Pinpoint the cell where the given text exists, returning its [X, Y] midpoint coordinate. 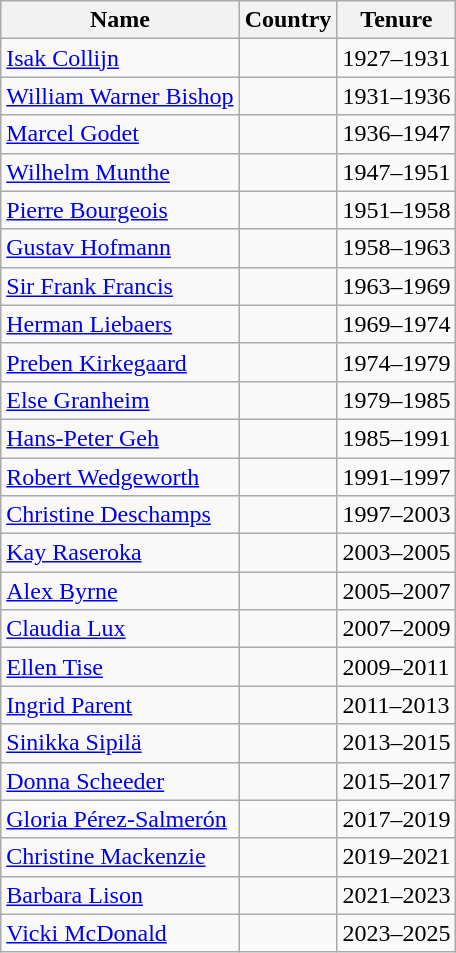
Gloria Pérez-Salmerón [120, 819]
2003–2005 [396, 553]
Herman Liebaers [120, 324]
Tenure [396, 20]
2021–2023 [396, 895]
Vicki McDonald [120, 933]
Wilhelm Munthe [120, 172]
Gustav Hofmann [120, 248]
2017–2019 [396, 819]
Preben Kirkegaard [120, 362]
1951–1958 [396, 210]
1947–1951 [396, 172]
Pierre Bourgeois [120, 210]
1979–1985 [396, 400]
1931–1936 [396, 96]
Hans-Peter Geh [120, 438]
Marcel Godet [120, 134]
Name [120, 20]
1963–1969 [396, 286]
2019–2021 [396, 857]
2007–2009 [396, 629]
1969–1974 [396, 324]
Alex Byrne [120, 591]
2011–2013 [396, 705]
Ellen Tise [120, 667]
1936–1947 [396, 134]
Christine Mackenzie [120, 857]
1958–1963 [396, 248]
2009–2011 [396, 667]
1974–1979 [396, 362]
Else Granheim [120, 400]
2005–2007 [396, 591]
Robert Wedgeworth [120, 477]
Barbara Lison [120, 895]
Claudia Lux [120, 629]
Christine Deschamps [120, 515]
1985–1991 [396, 438]
Kay Raseroka [120, 553]
Sinikka Sipilä [120, 743]
1991–1997 [396, 477]
1997–2003 [396, 515]
2023–2025 [396, 933]
2013–2015 [396, 743]
2015–2017 [396, 781]
Ingrid Parent [120, 705]
Sir Frank Francis [120, 286]
William Warner Bishop [120, 96]
Donna Scheeder [120, 781]
Isak Collijn [120, 58]
Country [288, 20]
1927–1931 [396, 58]
